Pinpoint the cell where the given text exists, returning its (X, Y) midpoint coordinate. 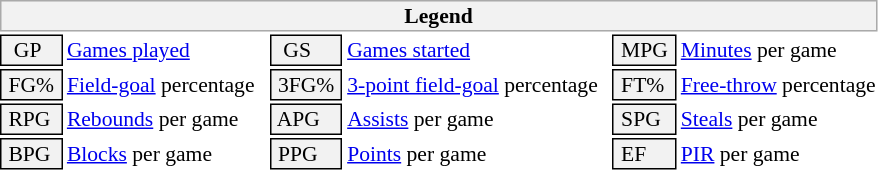
Assists per game (478, 120)
APG (306, 120)
GP (31, 50)
PIR per game (778, 154)
Steals per game (778, 120)
BPG (31, 154)
Points per game (478, 154)
Legend (438, 16)
3FG% (306, 85)
Games played (166, 50)
GS (306, 50)
Field-goal percentage (166, 85)
3-point field-goal percentage (478, 85)
SPG (645, 120)
EF (645, 154)
MPG (645, 50)
Free-throw percentage (778, 85)
Minutes per game (778, 50)
Rebounds per game (166, 120)
Blocks per game (166, 154)
PPG (306, 154)
Games started (478, 50)
FT% (645, 85)
FG% (31, 85)
RPG (31, 120)
